Find where the given text appears and provide that cell's center as (x, y) coordinate. 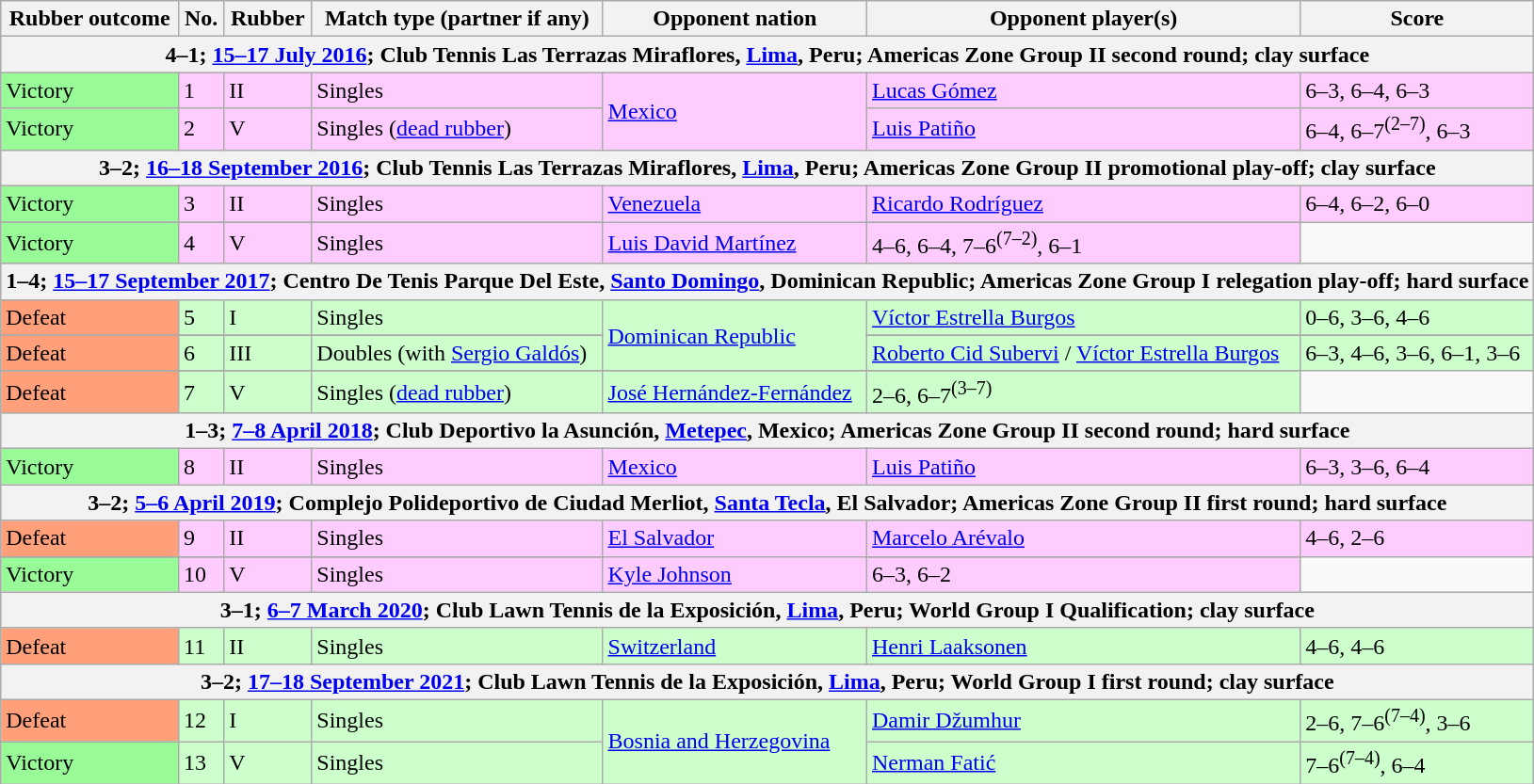
Nerman Fatić (1083, 762)
0–6, 3–6, 4–6 (1417, 317)
6–3, 3–6, 6–4 (1417, 467)
Switzerland (735, 646)
6–3, 4–6, 3–6, 6–1, 3–6 (1417, 353)
Opponent player(s) (1083, 19)
1 (202, 90)
Luis David Martínez (735, 243)
5 (202, 317)
Venezuela (735, 204)
11 (202, 646)
4 (202, 243)
13 (202, 762)
6 (202, 353)
2–6, 6–7(3–7) (1083, 392)
3–1; 6–7 March 2020; Club Lawn Tennis de la Exposición, Lima, Peru; World Group I Qualification; clay surface (767, 610)
6–3, 6–4, 6–3 (1417, 90)
Damir Džumhur (1083, 721)
12 (202, 721)
Roberto Cid Subervi / Víctor Estrella Burgos (1083, 353)
Dominican Republic (735, 335)
Doubles (with Sergio Galdós) (458, 353)
3–2; 5–6 April 2019; Complejo Polideportivo de Ciudad Merliot, Santa Tecla, El Salvador; Americas Zone Group II first round; hard surface (767, 503)
3 (202, 204)
4–6, 4–6 (1417, 646)
9 (202, 538)
6–4, 6–2, 6–0 (1417, 204)
6–4, 6–7(2–7), 6–3 (1417, 130)
Víctor Estrella Burgos (1083, 317)
1–3; 7–8 April 2018; Club Deportivo la Asunción, Metepec, Mexico; Americas Zone Group II second round; hard surface (767, 431)
2 (202, 130)
José Hernández-Fernández (735, 392)
No. (202, 19)
Henri Laaksonen (1083, 646)
Kyle Johnson (735, 574)
Rubber (267, 19)
8 (202, 467)
III (267, 353)
Lucas Gómez (1083, 90)
4–6, 6–4, 7–6(7–2), 6–1 (1083, 243)
3–2; 17–18 September 2021; Club Lawn Tennis de la Exposición, Lima, Peru; World Group I first round; clay surface (767, 681)
3–2; 16–18 September 2016; Club Tennis Las Terrazas Miraflores, Lima, Peru; Americas Zone Group II promotional play-off; clay surface (767, 168)
7–6(7–4), 6–4 (1417, 762)
4–1; 15–17 July 2016; Club Tennis Las Terrazas Miraflores, Lima, Peru; Americas Zone Group II second round; clay surface (767, 55)
10 (202, 574)
4–6, 2–6 (1417, 538)
Rubber outcome (90, 19)
El Salvador (735, 538)
Match type (partner if any) (458, 19)
6–3, 6–2 (1083, 574)
7 (202, 392)
Marcelo Arévalo (1083, 538)
Score (1417, 19)
Bosnia and Herzegovina (735, 742)
2–6, 7–6(7–4), 3–6 (1417, 721)
Ricardo Rodríguez (1083, 204)
Opponent nation (735, 19)
